Pinpoint the cell where the given text exists, returning its [X, Y] midpoint coordinate. 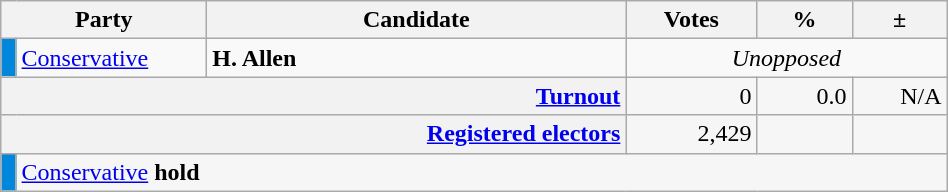
2,429 [692, 134]
Registered electors [314, 134]
% [804, 20]
Conservative [112, 58]
Candidate [416, 20]
Conservative hold [482, 172]
Party [104, 20]
H. Allen [416, 58]
0.0 [804, 96]
N/A [900, 96]
Unopposed [786, 58]
Turnout [314, 96]
± [900, 20]
0 [692, 96]
Votes [692, 20]
